Detect which cell encompasses the target text, then output its (x, y) center coordinate. 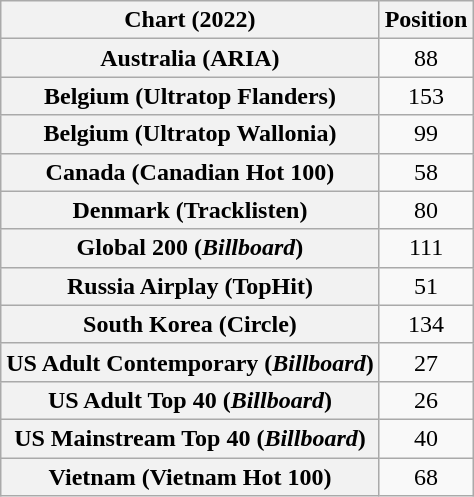
27 (426, 362)
134 (426, 324)
US Mainstream Top 40 (Billboard) (190, 438)
Global 200 (Billboard) (190, 248)
51 (426, 286)
Position (426, 20)
Australia (ARIA) (190, 58)
South Korea (Circle) (190, 324)
88 (426, 58)
Chart (2022) (190, 20)
Belgium (Ultratop Wallonia) (190, 134)
US Adult Top 40 (Billboard) (190, 400)
US Adult Contemporary (Billboard) (190, 362)
99 (426, 134)
80 (426, 210)
Russia Airplay (TopHit) (190, 286)
68 (426, 477)
Canada (Canadian Hot 100) (190, 172)
58 (426, 172)
26 (426, 400)
40 (426, 438)
111 (426, 248)
Denmark (Tracklisten) (190, 210)
Belgium (Ultratop Flanders) (190, 96)
153 (426, 96)
Vietnam (Vietnam Hot 100) (190, 477)
